Pinpoint the cell where the given text exists, returning its [x, y] midpoint coordinate. 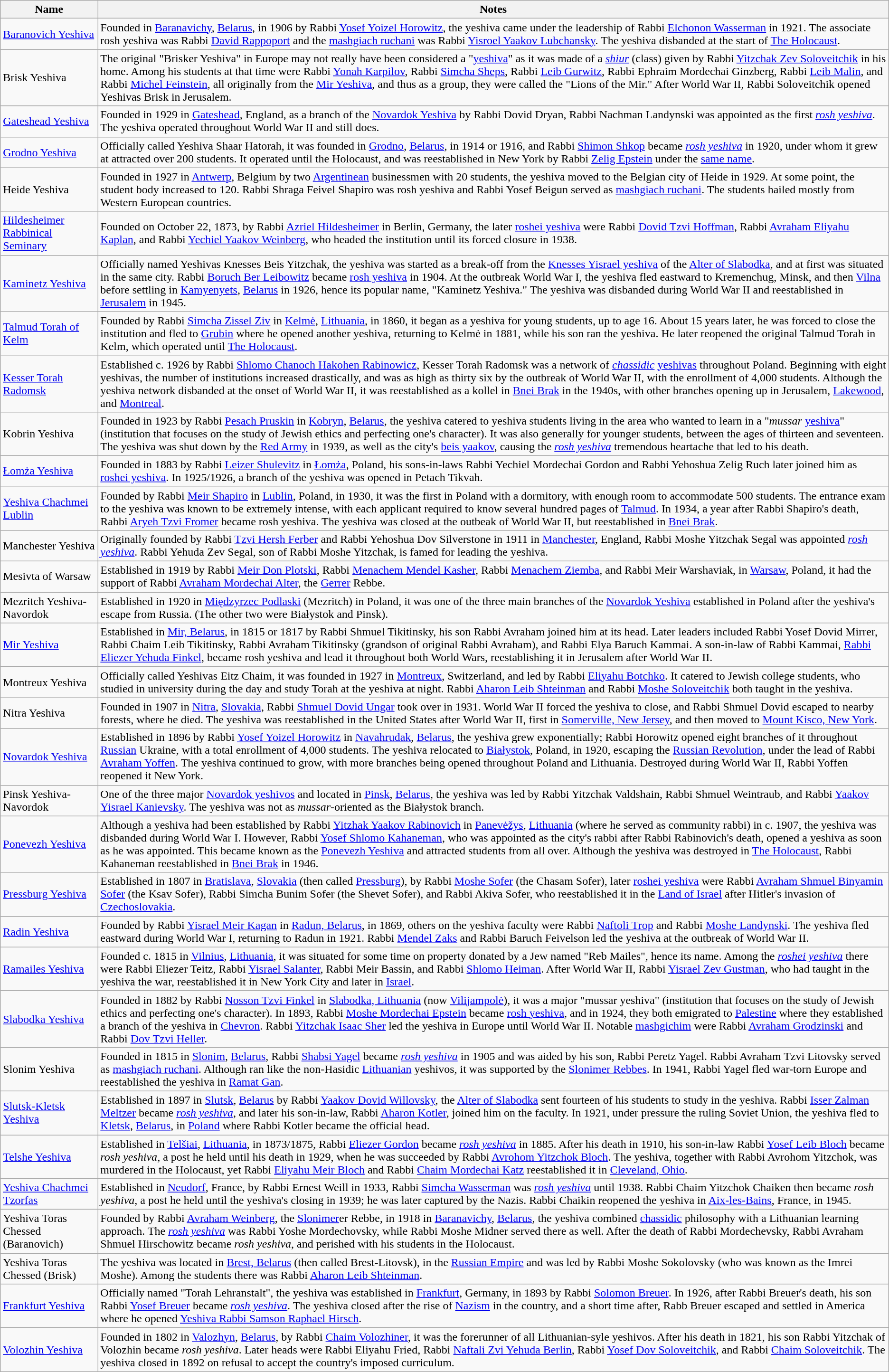
Brisk Yeshiva [49, 78]
Mir Yeshiva [49, 645]
Yeshiva Toras Chessed (Brisk) [49, 1269]
Baranovich Yeshiva [49, 34]
Kobrin Yeshiva [49, 434]
Mesivta of Warsaw [49, 577]
Pressburg Yeshiva [49, 894]
Yeshiva Chachmei Tzorfas [49, 1194]
Grodno Yeshiva [49, 152]
Heide Yeshiva [49, 189]
Kesser Torah Radomsk [49, 384]
Hildesheimer Rabbinical Seminary [49, 233]
Volozhin Yeshiva [49, 1350]
Novardok Yeshiva [49, 757]
Slutsk-Kletsk Yeshiva [49, 1113]
Talmud Torah of Kelm [49, 333]
Montreux Yeshiva [49, 682]
Mezritch Yeshiva-Navordok [49, 608]
Manchester Yeshiva [49, 546]
Telshe Yeshiva [49, 1157]
Gateshead Yeshiva [49, 122]
Ponevezh Yeshiva [49, 844]
Łomża Yeshiva [49, 471]
Slonim Yeshiva [49, 1069]
Slabodka Yeshiva [49, 1019]
Nitra Yeshiva [49, 713]
Pinsk Yeshiva-Navordok [49, 801]
Radin Yeshiva [49, 932]
Name [49, 9]
Yeshiva Toras Chessed (Baranovich) [49, 1231]
Notes [493, 9]
Kaminetz Yeshiva [49, 283]
Frankfurt Yeshiva [49, 1306]
Ramailes Yeshiva [49, 969]
Yeshiva Chachmei Lublin [49, 508]
